Output the (x, y) coordinate of the center of the cell containing the given text.  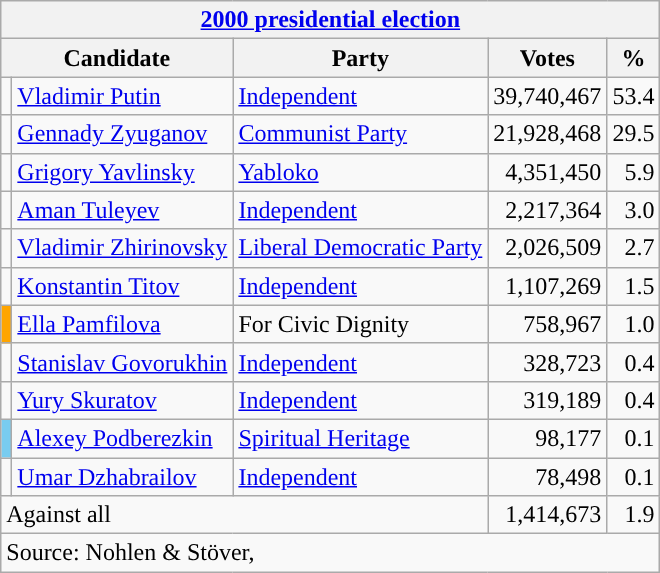
Liberal Democratic Party (360, 248)
4,351,450 (548, 172)
39,740,467 (548, 96)
1,414,673 (548, 515)
Stanislav Govorukhin (122, 362)
Yury Skuratov (122, 400)
Alexey Podberezkin (122, 438)
Gennady Zyuganov (122, 134)
Vladimir Putin (122, 96)
2,217,364 (548, 210)
5.9 (634, 172)
Source: Nohlen & Stöver, (330, 553)
Against all (244, 515)
Grigory Yavlinsky (122, 172)
Aman Tuleyev (122, 210)
98,177 (548, 438)
1.0 (634, 324)
758,967 (548, 324)
78,498 (548, 477)
2000 presidential election (330, 20)
21,928,468 (548, 134)
3.0 (634, 210)
Party (360, 58)
Communist Party (360, 134)
Umar Dzhabrailov (122, 477)
319,189 (548, 400)
Candidate (117, 58)
53.4 (634, 96)
Konstantin Titov (122, 286)
Ella Pamfilova (122, 324)
2,026,509 (548, 248)
For Civic Dignity (360, 324)
1,107,269 (548, 286)
328,723 (548, 362)
% (634, 58)
2.7 (634, 248)
29.5 (634, 134)
1.9 (634, 515)
Spiritual Heritage (360, 438)
Yabloko (360, 172)
1.5 (634, 286)
Votes (548, 58)
Vladimir Zhirinovsky (122, 248)
